Search for the cell housing the specified text and yield its [x, y] center coordinate. 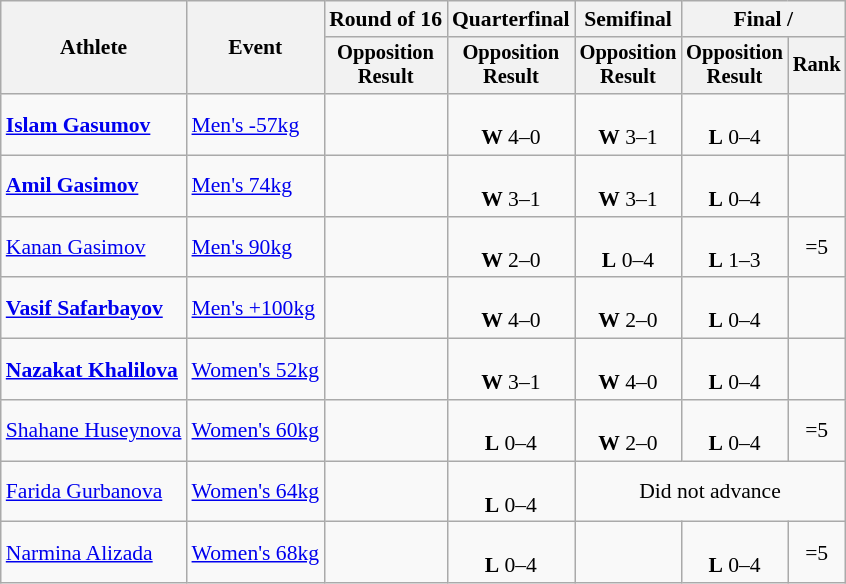
Event [256, 48]
Rank [817, 66]
Vasif Safarbayov [94, 308]
Narmina Alizada [94, 552]
Round of 16 [386, 19]
Men's 74kg [256, 186]
Kanan Gasimov [94, 248]
Men's -57kg [256, 124]
Athlete [94, 48]
Semifinal [628, 19]
Quarterfinal [511, 19]
Women's 64kg [256, 492]
Did not advance [710, 492]
Final / [763, 19]
L 1–3 [734, 248]
Men's 90kg [256, 248]
Women's 68kg [256, 552]
Islam Gasumov [94, 124]
Farida Gurbanova [94, 492]
Women's 52kg [256, 370]
Amil Gasimov [94, 186]
Shahane Huseynova [94, 430]
Nazakat Khalilova [94, 370]
Men's +100kg [256, 308]
Women's 60kg [256, 430]
